Return (X, Y) of the center of cell containing provided text 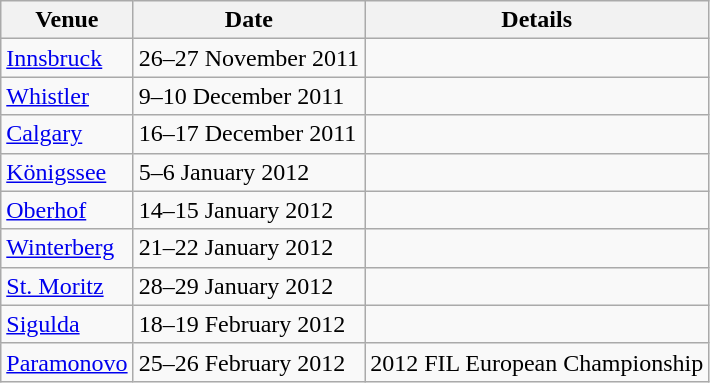
28–29 January 2012 (248, 286)
Oberhof (67, 210)
21–22 January 2012 (248, 248)
26–27 November 2011 (248, 58)
St. Moritz (67, 286)
9–10 December 2011 (248, 96)
Date (248, 20)
Innsbruck (67, 58)
18–19 February 2012 (248, 324)
5–6 January 2012 (248, 172)
Königssee (67, 172)
Winterberg (67, 248)
2012 FIL European Championship (537, 362)
Sigulda (67, 324)
Venue (67, 20)
Paramonovo (67, 362)
Calgary (67, 134)
Whistler (67, 96)
25–26 February 2012 (248, 362)
Details (537, 20)
16–17 December 2011 (248, 134)
14–15 January 2012 (248, 210)
